Determine the (x, y) coordinate at the center of the cell enclosing the given text.  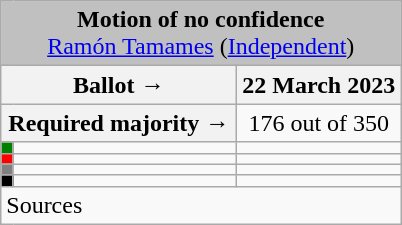
Required majority → (119, 123)
Motion of no confidenceRamón Tamames (Independent) (201, 34)
Ballot → (119, 85)
Sources (201, 205)
176 out of 350 (319, 123)
22 March 2023 (319, 85)
